Extract the (X, Y) coordinate from the center of the cell holding the provided text.  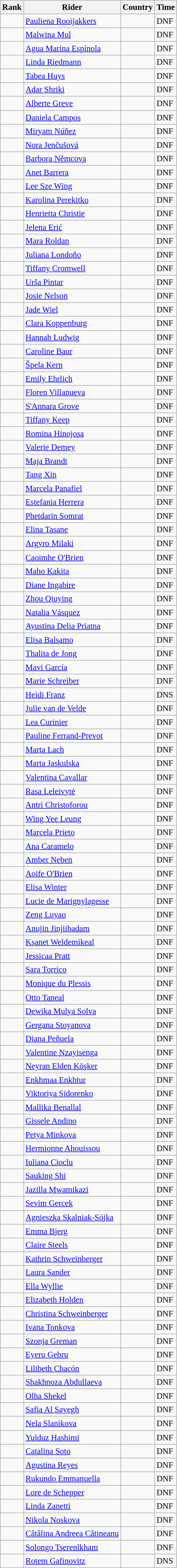
Ksanet Weldemikeal (72, 942)
Heidi Franz (72, 695)
Kathrin Schweinberger (72, 1259)
Marcela Panafiel (72, 489)
Marta Jaskulska (72, 764)
Olha Shekel (72, 1396)
Alberte Greve (72, 104)
Aoife O'Brien (72, 873)
Rider (72, 7)
Adar Shriki (72, 90)
Gissele Andino (72, 1121)
Marie Schreiber (72, 681)
Emily Ehrlich (72, 379)
Špela Kern (72, 365)
Elizabeth Holden (72, 1300)
Jazilla Mwamikazi (72, 1190)
Mavi García (72, 667)
Rank (12, 7)
Christina Schweinberger (72, 1313)
Maja Brandt (72, 461)
Agustina Reyes (72, 1465)
Sara Torrico (72, 970)
Anujin Jinjiibadam (72, 929)
Elisa Winter (72, 887)
Zhou Qiuying (72, 598)
Rotem Gafinovitz (72, 1561)
Rasa Leleivytė (72, 791)
Iuliana Cioclu (72, 1162)
Agua Marina Espínola (72, 49)
Rukundo Emmanuella (72, 1478)
Hermionne Ahouissou (72, 1148)
Jade Wiel (72, 310)
Emma Bjerg (72, 1231)
Valerie Demey (72, 447)
Estefania Herrera (72, 502)
Natalia Vásquez (72, 612)
Viktoriya Sidorenko (72, 1094)
Neyran Elden Köşker (72, 1066)
Maho Kakita (72, 571)
Malwina Mul (72, 35)
Enkhmaa Enkhtur (72, 1080)
Pauline Ferrand-Prevot (72, 736)
Eyeru Gebru (72, 1355)
Lucie de Marignylagesse (72, 901)
Jessicaa Pratt (72, 956)
Mara Roldan (72, 241)
Valentina Cavallar (72, 777)
Ayustina Delia Priatna (72, 626)
Anet Barrera (72, 172)
Time (166, 7)
Jelena Erić (72, 227)
Tang Xin (72, 475)
Hannah Ludwig (72, 337)
Daniela Campos (72, 117)
Marcela Prieto (72, 832)
Sauking Shi (72, 1176)
Lore de Schepper (72, 1492)
Urša Pintar (72, 282)
Szonja Greman (72, 1341)
Diane Ingabire (72, 585)
Yulduz Hashimi (72, 1437)
Lilibeth Chacón (72, 1369)
Argyro Milaki (72, 544)
Claire Steels (72, 1245)
Elina Tasane (72, 530)
Floren Villanueva (72, 392)
Barbora Němcova (72, 158)
Country (138, 7)
Gergana Stoyanova (72, 1025)
Tabea Huys (72, 76)
Phetdarin Somrat (72, 516)
Caoimhe O'Brien (72, 557)
Monique du Plessis (72, 984)
Tiffany Cromwell (72, 268)
Thalita de Jong (72, 654)
Henrietta Christie (72, 214)
Elisa Balsamo (72, 640)
Zeng Luyao (72, 915)
Amber Neben (72, 860)
Dewika Mulya Solva (72, 1011)
Miryam Núñez (72, 131)
Ella Wyllie (72, 1286)
Lea Curinier (72, 722)
Karolina Perekitko (72, 200)
Pauliena Rooijakkers (72, 21)
Cătălina Andreea Cătineanu (72, 1534)
Wing Yee Leung (72, 819)
Catalina Soto (72, 1451)
Safia Al Sayegh (72, 1410)
Linda Zanetti (72, 1506)
Petya Minkova (72, 1135)
Antri Christoforou (72, 805)
Caroline Baur (72, 351)
S'Annara Grove (72, 406)
Marta Lach (72, 750)
Tiffany Keep (72, 420)
Otto Taneal (72, 997)
Nikola Noskova (72, 1520)
Ana Caramelo (72, 846)
Solongo Tserenlkham (72, 1547)
Mallika Benallal (72, 1107)
Juliana Londoño (72, 255)
Julie van de Velde (72, 708)
Nora Jenčušová (72, 145)
Laura Sander (72, 1272)
Diana Peñuela (72, 1038)
Clara Koppenburg (72, 324)
Shakhnoza Abdullaeva (72, 1382)
Josie Nelson (72, 296)
Sevim Gercek (72, 1204)
Lee Sze Wing (72, 186)
Valentine Nzayisenga (72, 1052)
Ivana Tonkova (72, 1327)
Nela Slanikova (72, 1424)
Agnieszka Skalniak-Sójka (72, 1217)
Romina Hinojosa (72, 433)
Linda Riedmann (72, 62)
